Provide the (X, Y) coordinate of the cell's center where the given text is located.  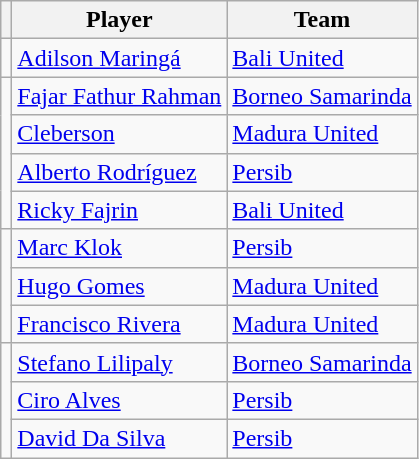
Alberto Rodríguez (120, 172)
Player (120, 20)
Adilson Maringá (120, 58)
Francisco Rivera (120, 324)
Marc Klok (120, 248)
Hugo Gomes (120, 286)
Fajar Fathur Rahman (120, 96)
Stefano Lilipaly (120, 362)
Ricky Fajrin (120, 210)
Ciro Alves (120, 400)
Cleberson (120, 134)
Team (322, 20)
David Da Silva (120, 438)
